Search for the cell housing the specified text and yield its [X, Y] center coordinate. 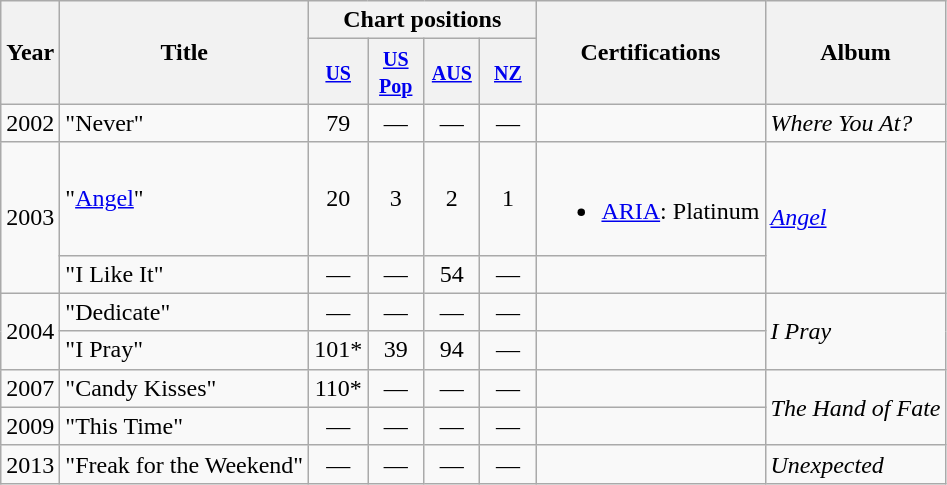
54 [452, 274]
Angel [856, 218]
Unexpected [856, 464]
NZ [508, 72]
2009 [30, 426]
79 [338, 123]
ARIA: Platinum [650, 198]
39 [396, 350]
20 [338, 198]
2 [452, 198]
AUS [452, 72]
US Pop [396, 72]
"Freak for the Weekend" [184, 464]
2003 [30, 218]
Certifications [650, 52]
3 [396, 198]
1 [508, 198]
Where You At? [856, 123]
110* [338, 388]
Chart positions [422, 20]
"Candy Kisses" [184, 388]
Title [184, 52]
94 [452, 350]
"I Pray" [184, 350]
Album [856, 52]
"Dedicate" [184, 312]
2002 [30, 123]
"I Like It" [184, 274]
The Hand of Fate [856, 407]
I Pray [856, 331]
Year [30, 52]
101* [338, 350]
2013 [30, 464]
2007 [30, 388]
"Never" [184, 123]
2004 [30, 331]
US [338, 72]
"Angel" [184, 198]
"This Time" [184, 426]
